Locate the cell with the specified text and output its (x, y) center coordinate. 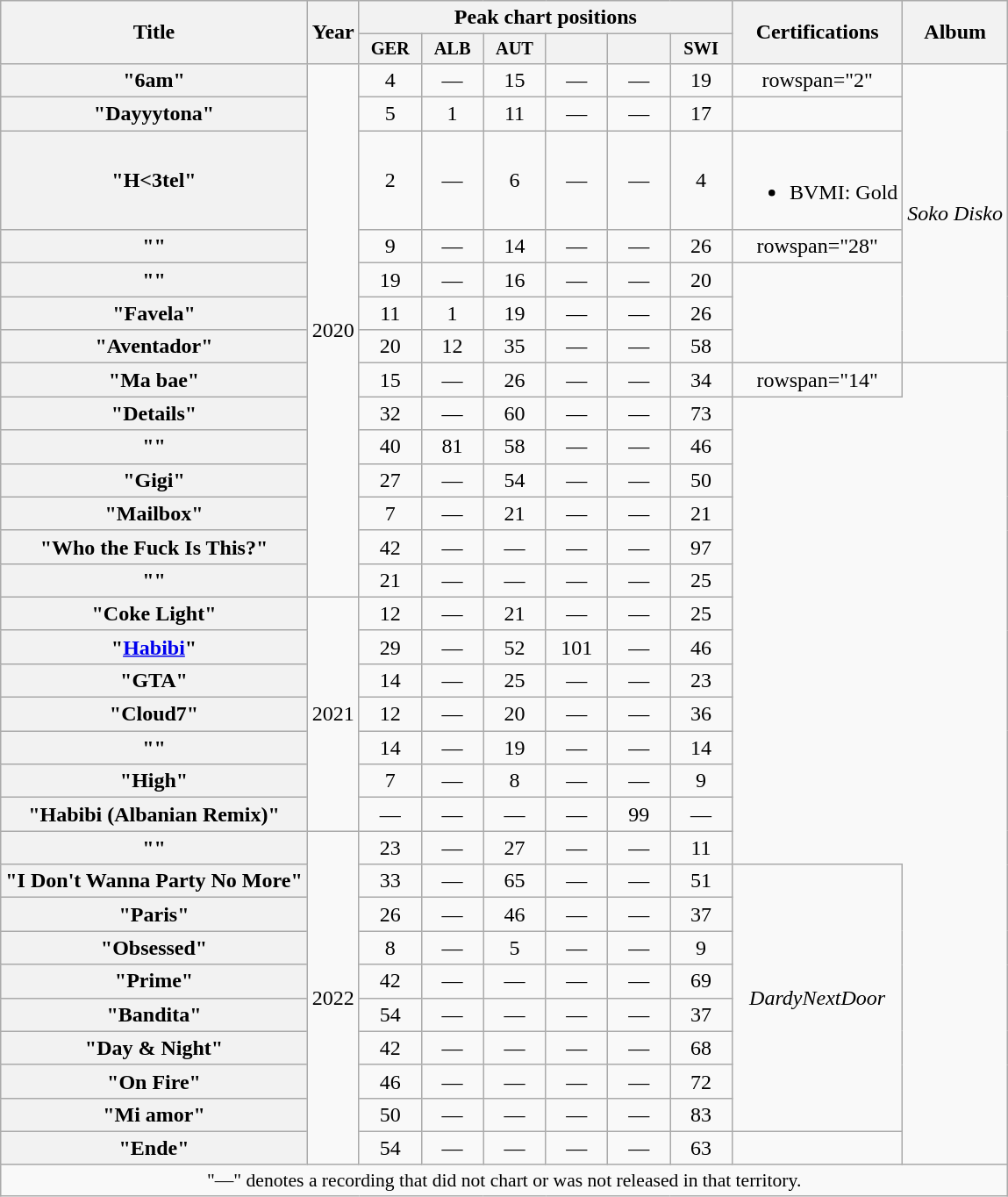
Album (955, 32)
"Mailbox" (154, 513)
"GTA" (154, 680)
52 (514, 647)
"On Fire" (154, 1081)
"Day & Night" (154, 1048)
"Favela" (154, 313)
36 (702, 714)
"Cloud7" (154, 714)
ALB (453, 49)
2022 (333, 999)
rowspan="14" (817, 380)
33 (390, 881)
rowspan="2" (817, 80)
101 (577, 647)
72 (702, 1081)
6 (514, 181)
81 (453, 447)
"High" (154, 781)
2021 (333, 713)
"Bandita" (154, 1014)
Soko Disko (955, 212)
"Habibi (Albanian Remix)" (154, 814)
65 (514, 881)
"6am" (154, 80)
17 (702, 114)
rowspan="28" (817, 247)
2 (390, 181)
"Habibi" (154, 647)
97 (702, 547)
"Dayyytona" (154, 114)
AUT (514, 49)
99 (639, 814)
"Details" (154, 413)
"Obsessed" (154, 948)
DardyNextDoor (817, 998)
Peak chart positions (546, 18)
Certifications (817, 32)
"Aventador" (154, 347)
"—" denotes a recording that did not chart or was not released in that territory. (504, 1180)
40 (390, 447)
29 (390, 647)
32 (390, 413)
83 (702, 1115)
16 (514, 280)
60 (514, 413)
34 (702, 380)
"I Don't Wanna Party No More" (154, 881)
35 (514, 347)
"Ma bae" (154, 380)
BVMI: Gold (817, 181)
"Who the Fuck Is This?" (154, 547)
68 (702, 1048)
63 (702, 1148)
"Paris" (154, 914)
69 (702, 981)
"Prime" (154, 981)
SWI (702, 49)
"Gigi" (154, 480)
"Ende" (154, 1148)
"Coke Light" (154, 613)
"Mi amor" (154, 1115)
GER (390, 49)
Year (333, 32)
Title (154, 32)
2020 (333, 330)
"H<3tel" (154, 181)
51 (702, 881)
73 (702, 413)
